Determine the [X, Y] coordinate at the center of the cell enclosing the given text.  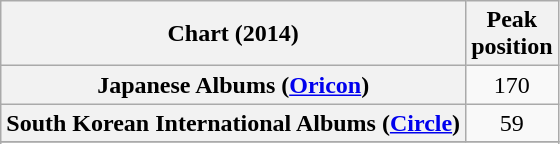
170 [512, 85]
Chart (2014) [234, 34]
Peakposition [512, 34]
South Korean International Albums (Circle) [234, 123]
59 [512, 123]
Japanese Albums (Oricon) [234, 85]
